For the text-containing cell, return its midpoint in [x, y] coordinate format. 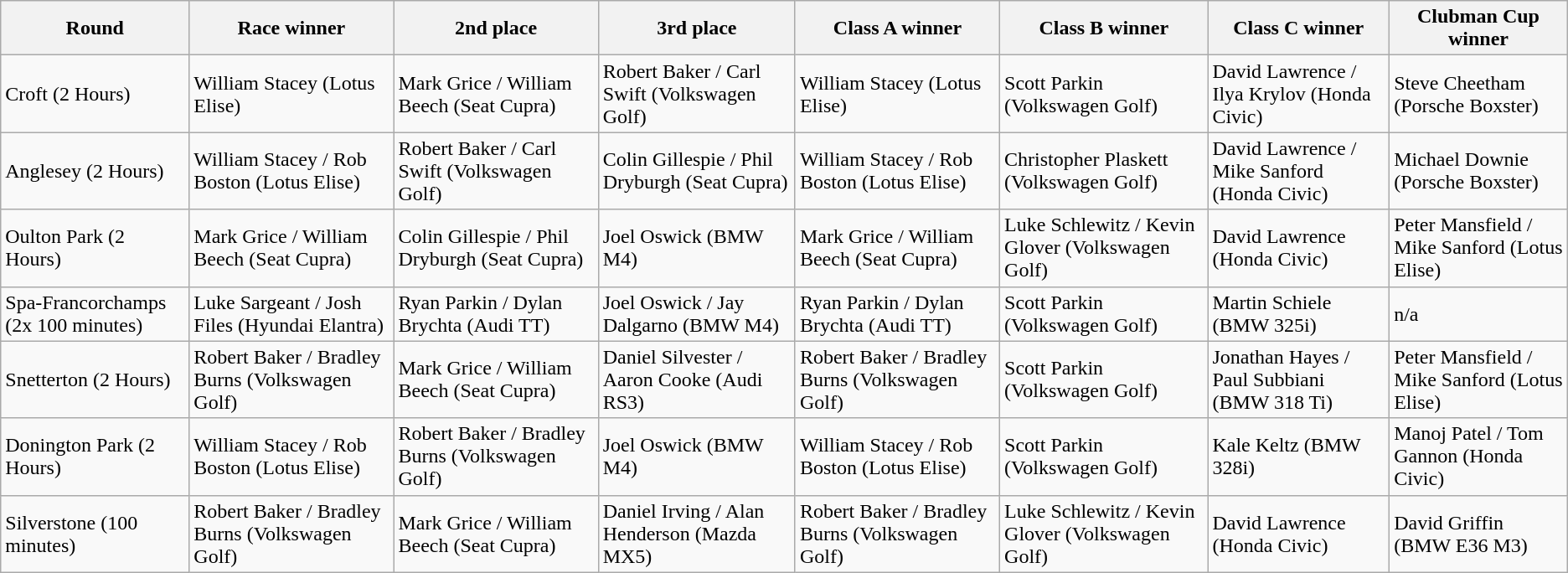
Croft (2 Hours) [95, 94]
2nd place [496, 28]
Christopher Plaskett (Volkswagen Golf) [1104, 171]
Oulton Park (2 Hours) [95, 248]
Clubman Cup winner [1479, 28]
Round [95, 28]
Michael Downie (Porsche Boxster) [1479, 171]
Spa-Francorchamps (2x 100 minutes) [95, 313]
n/a [1479, 313]
Manoj Patel / Tom Gannon (Honda Civic) [1479, 457]
David Lawrence / Mike Sanford (Honda Civic) [1298, 171]
Race winner [291, 28]
David Griffin (BMW E36 M3) [1479, 534]
Luke Sargeant / Josh Files (Hyundai Elantra) [291, 313]
Steve Cheetham (Porsche Boxster) [1479, 94]
Martin Schiele (BMW 325i) [1298, 313]
Donington Park (2 Hours) [95, 457]
3rd place [697, 28]
Joel Oswick / Jay Dalgarno (BMW M4) [697, 313]
Anglesey (2 Hours) [95, 171]
Jonathan Hayes / Paul Subbiani (BMW 318 Ti) [1298, 379]
Kale Keltz (BMW 328i) [1298, 457]
Class B winner [1104, 28]
David Lawrence / Ilya Krylov (Honda Civic) [1298, 94]
Class C winner [1298, 28]
Daniel Silvester / Aaron Cooke (Audi RS3) [697, 379]
Daniel Irving / Alan Henderson (Mazda MX5) [697, 534]
Silverstone (100 minutes) [95, 534]
Class A winner [897, 28]
Snetterton (2 Hours) [95, 379]
